For the text-containing cell, return its midpoint in (X, Y) coordinate format. 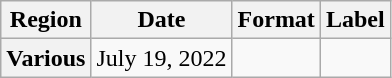
Label (355, 20)
July 19, 2022 (162, 58)
Various (46, 58)
Format (276, 20)
Date (162, 20)
Region (46, 20)
